Output the (X, Y) coordinate of the center of the cell containing the given text.  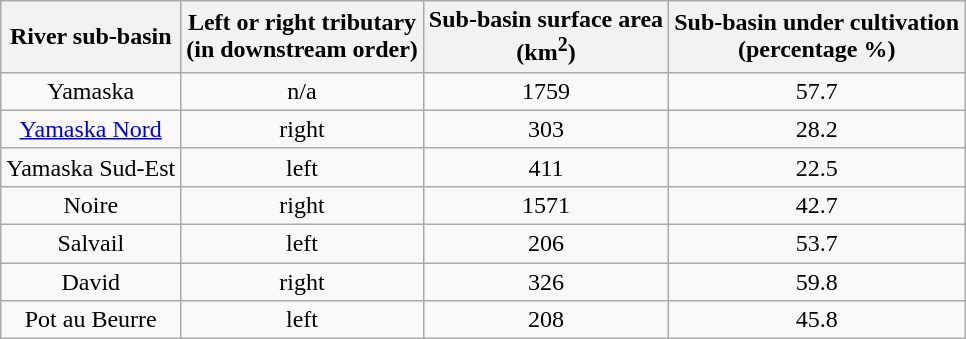
22.5 (817, 167)
Left or right tributary(in downstream order) (302, 37)
303 (546, 129)
Sub-basin under cultivation(percentage %) (817, 37)
42.7 (817, 205)
57.7 (817, 91)
Salvail (91, 244)
28.2 (817, 129)
45.8 (817, 320)
Yamaska Nord (91, 129)
208 (546, 320)
59.8 (817, 282)
1759 (546, 91)
n/a (302, 91)
Yamaska Sud-Est (91, 167)
Sub-basin surface area(km2) (546, 37)
411 (546, 167)
206 (546, 244)
David (91, 282)
Pot au Beurre (91, 320)
Yamaska (91, 91)
326 (546, 282)
1571 (546, 205)
River sub-basin (91, 37)
53.7 (817, 244)
Noire (91, 205)
